Return [x, y] of the center of cell containing provided text 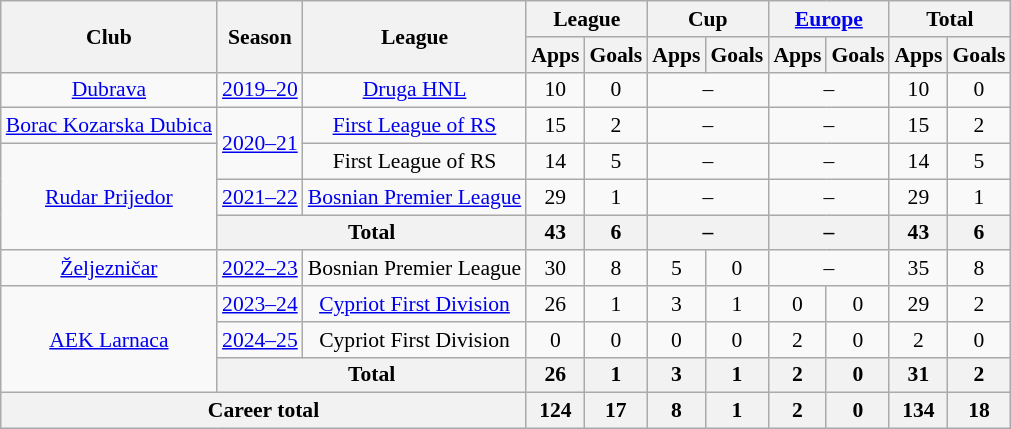
Cup [708, 19]
30 [555, 269]
124 [555, 411]
Career total [264, 411]
134 [918, 411]
2019–20 [260, 90]
Europe [828, 19]
17 [616, 411]
Druga HNL [415, 90]
2022–23 [260, 269]
2020–21 [260, 144]
18 [978, 411]
Club [109, 36]
35 [918, 269]
31 [918, 375]
2024–25 [260, 340]
2023–24 [260, 304]
2021–22 [260, 197]
Borac Kozarska Dubica [109, 126]
AEK Larnaca [109, 340]
Rudar Prijedor [109, 198]
Season [260, 36]
Dubrava [109, 90]
Željezničar [109, 269]
